Determine the (x, y) coordinate at the center of the cell enclosing the given text.  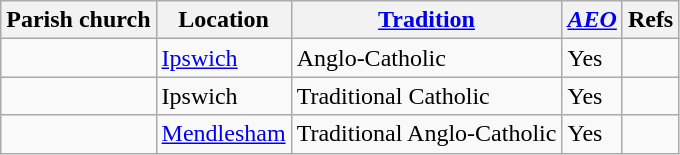
AEO (592, 20)
Traditional Anglo-Catholic (426, 134)
Refs (650, 20)
Traditional Catholic (426, 96)
Parish church (78, 20)
Tradition (426, 20)
Mendlesham (224, 134)
Location (224, 20)
Anglo-Catholic (426, 58)
